Return the [x, y] coordinate for the center point of the cell that contains the specified text.  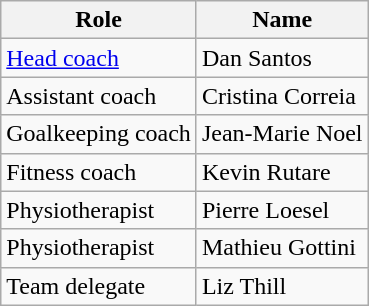
Name [282, 20]
Liz Thill [282, 286]
Fitness coach [99, 172]
Assistant coach [99, 96]
Cristina Correia [282, 96]
Goalkeeping coach [99, 134]
Kevin Rutare [282, 172]
Mathieu Gottini [282, 248]
Role [99, 20]
Team delegate [99, 286]
Head coach [99, 58]
Jean-Marie Noel [282, 134]
Dan Santos [282, 58]
Pierre Loesel [282, 210]
